Pinpoint the cell where the given text exists, returning its (X, Y) midpoint coordinate. 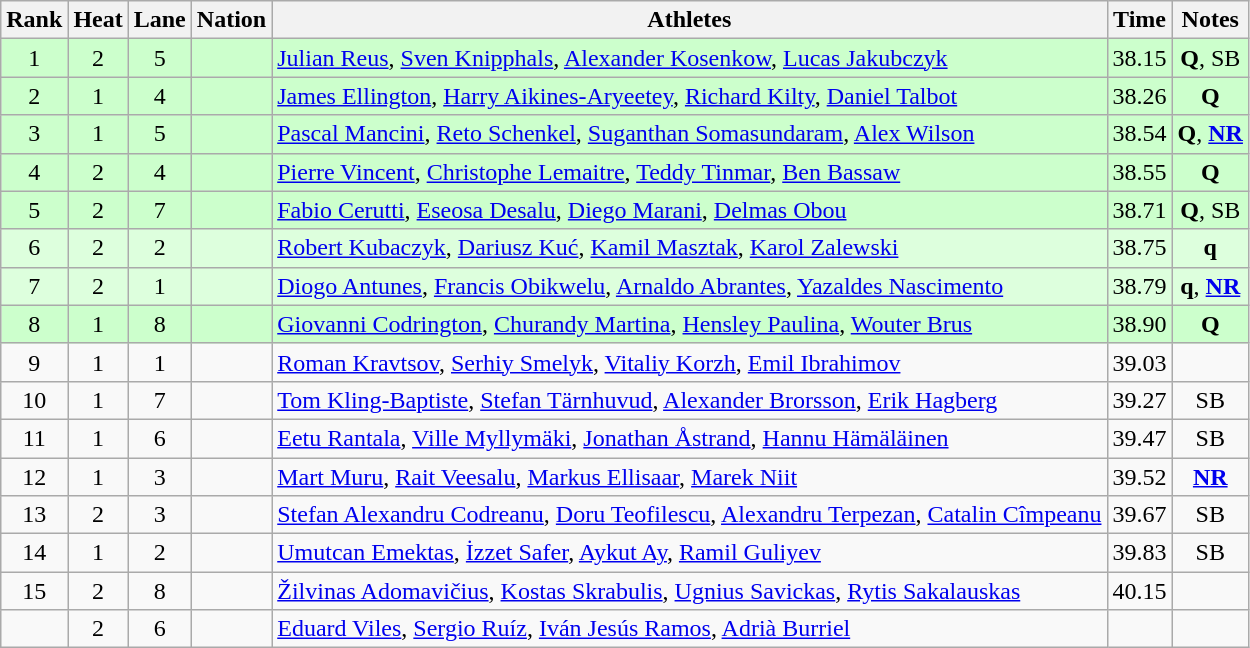
38.15 (1140, 58)
Time (1140, 20)
14 (34, 553)
38.71 (1140, 210)
NR (1210, 477)
38.90 (1140, 324)
12 (34, 477)
Giovanni Codrington, Churandy Martina, Hensley Paulina, Wouter Brus (690, 324)
11 (34, 438)
Pierre Vincent, Christophe Lemaitre, Teddy Tinmar, Ben Bassaw (690, 172)
Nation (231, 20)
39.27 (1140, 400)
13 (34, 515)
Lane (160, 20)
Pascal Mancini, Reto Schenkel, Suganthan Somasundaram, Alex Wilson (690, 134)
Žilvinas Adomavičius, Kostas Skrabulis, Ugnius Savickas, Rytis Sakalauskas (690, 591)
38.55 (1140, 172)
39.47 (1140, 438)
39.03 (1140, 362)
39.83 (1140, 553)
Stefan Alexandru Codreanu, Doru Teofilescu, Alexandru Terpezan, Catalin Cîmpeanu (690, 515)
38.54 (1140, 134)
Athletes (690, 20)
Eetu Rantala, Ville Myllymäki, Jonathan Åstrand, Hannu Hämäläinen (690, 438)
Rank (34, 20)
Robert Kubaczyk, Dariusz Kuć, Kamil Masztak, Karol Zalewski (690, 248)
Roman Kravtsov, Serhiy Smelyk, Vitaliy Korzh, Emil Ibrahimov (690, 362)
Julian Reus, Sven Knipphals, Alexander Kosenkow, Lucas Jakubczyk (690, 58)
Eduard Viles, Sergio Ruíz, Iván Jesús Ramos, Adrià Burriel (690, 629)
10 (34, 400)
40.15 (1140, 591)
Umutcan Emektas, İzzet Safer, Aykut Ay, Ramil Guliyev (690, 553)
38.26 (1140, 96)
Fabio Cerutti, Eseosa Desalu, Diego Marani, Delmas Obou (690, 210)
Tom Kling-Baptiste, Stefan Tärnhuvud, Alexander Brorsson, Erik Hagberg (690, 400)
9 (34, 362)
38.75 (1140, 248)
James Ellington, Harry Aikines-Aryeetey, Richard Kilty, Daniel Talbot (690, 96)
39.67 (1140, 515)
q, NR (1210, 286)
15 (34, 591)
38.79 (1140, 286)
Heat (98, 20)
Notes (1210, 20)
39.52 (1140, 477)
Mart Muru, Rait Veesalu, Markus Ellisaar, Marek Niit (690, 477)
Diogo Antunes, Francis Obikwelu, Arnaldo Abrantes, Yazaldes Nascimento (690, 286)
Q, NR (1210, 134)
q (1210, 248)
